Return [X, Y] of the center of cell containing provided text 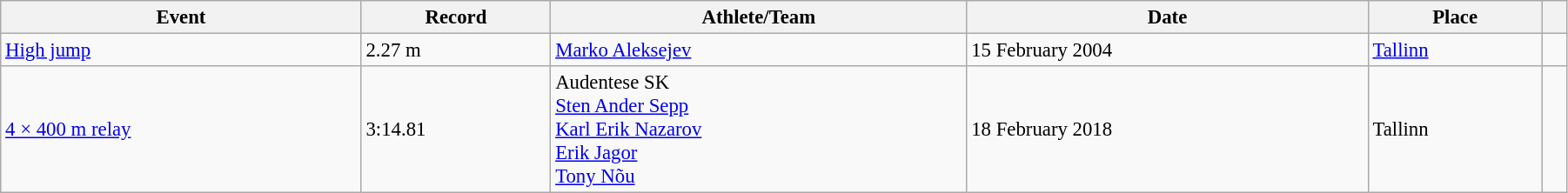
15 February 2004 [1168, 50]
Date [1168, 17]
Athlete/Team [759, 17]
Audentese SKSten Ander SeppKarl Erik NazarovErik JagorTony Nõu [759, 130]
Place [1455, 17]
High jump [181, 50]
3:14.81 [456, 130]
Event [181, 17]
Marko Aleksejev [759, 50]
2.27 m [456, 50]
4 × 400 m relay [181, 130]
18 February 2018 [1168, 130]
Record [456, 17]
